Determine the [x, y] coordinate at the center of the cell enclosing the given text.  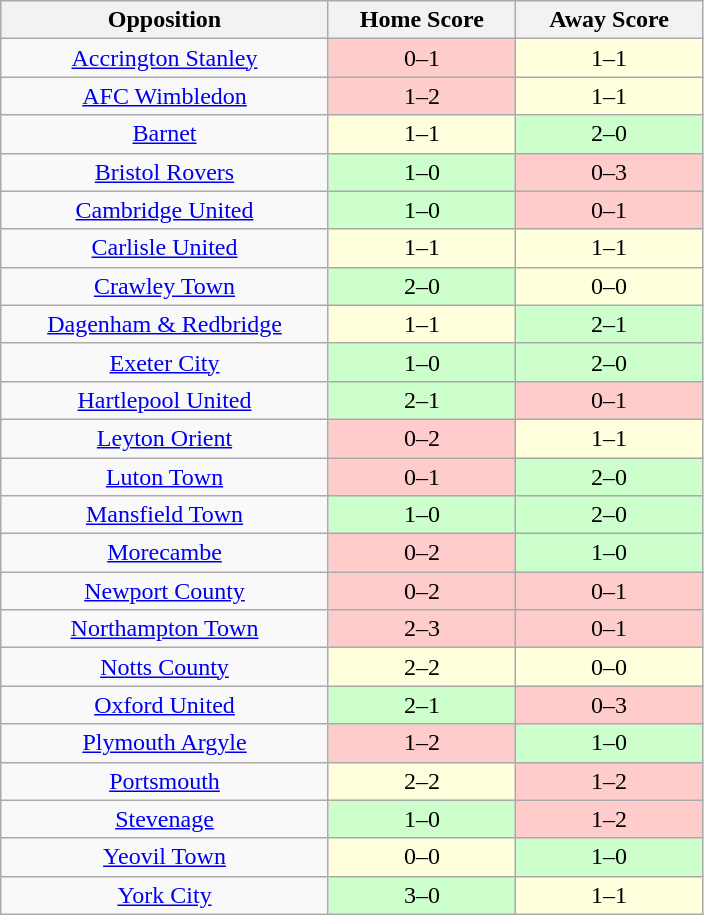
Bristol Rovers [165, 172]
Cambridge United [165, 210]
Dagenham & Redbridge [165, 324]
Stevenage [165, 819]
Plymouth Argyle [165, 743]
Leyton Orient [165, 438]
Home Score [422, 20]
Accrington Stanley [165, 58]
Luton Town [165, 477]
Yeovil Town [165, 857]
Portsmouth [165, 781]
AFC Wimbledon [165, 96]
Morecambe [165, 553]
Mansfield Town [165, 515]
Barnet [165, 134]
Notts County [165, 667]
2–3 [422, 629]
Oxford United [165, 705]
3–0 [422, 895]
Away Score [608, 20]
Carlisle United [165, 248]
Newport County [165, 591]
Crawley Town [165, 286]
York City [165, 895]
Opposition [165, 20]
Northampton Town [165, 629]
Exeter City [165, 362]
Hartlepool United [165, 400]
